Detect which cell encompasses the target text, then output its [X, Y] center coordinate. 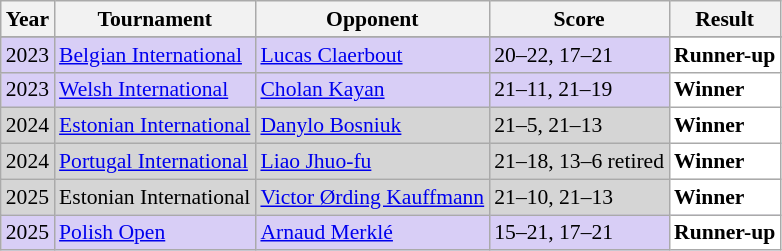
Result [724, 19]
Score [579, 19]
20–22, 17–21 [579, 55]
Welsh International [154, 90]
15–21, 17–21 [579, 233]
21–5, 21–13 [579, 126]
21–11, 21–19 [579, 90]
Opponent [372, 19]
Victor Ørding Kauffmann [372, 197]
Liao Jhuo-fu [372, 162]
Belgian International [154, 55]
Danylo Bosniuk [372, 126]
21–18, 13–6 retired [579, 162]
Polish Open [154, 233]
Tournament [154, 19]
Lucas Claerbout [372, 55]
Year [28, 19]
Portugal International [154, 162]
Cholan Kayan [372, 90]
Arnaud Merklé [372, 233]
21–10, 21–13 [579, 197]
